Search for the cell housing the specified text and yield its [X, Y] center coordinate. 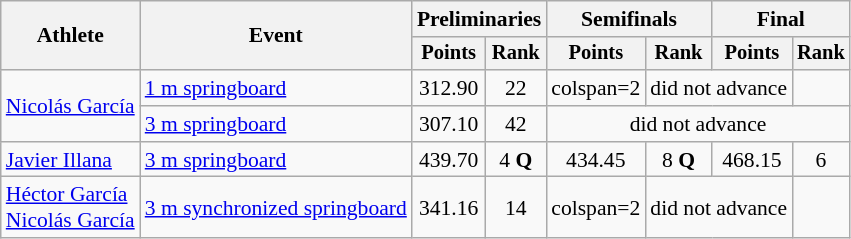
4 Q [516, 160]
22 [516, 88]
6 [821, 160]
Preliminaries [479, 19]
307.10 [449, 124]
341.16 [449, 208]
Event [276, 36]
3 m synchronized springboard [276, 208]
Semifinals [629, 19]
Athlete [70, 36]
8 Q [678, 160]
Nicolás García [70, 106]
312.90 [449, 88]
42 [516, 124]
439.70 [449, 160]
Javier Illana [70, 160]
434.45 [596, 160]
1 m springboard [276, 88]
Héctor GarcíaNicolás García [70, 208]
Final [781, 19]
468.15 [752, 160]
14 [516, 208]
